Return [x, y] of the center of cell containing provided text 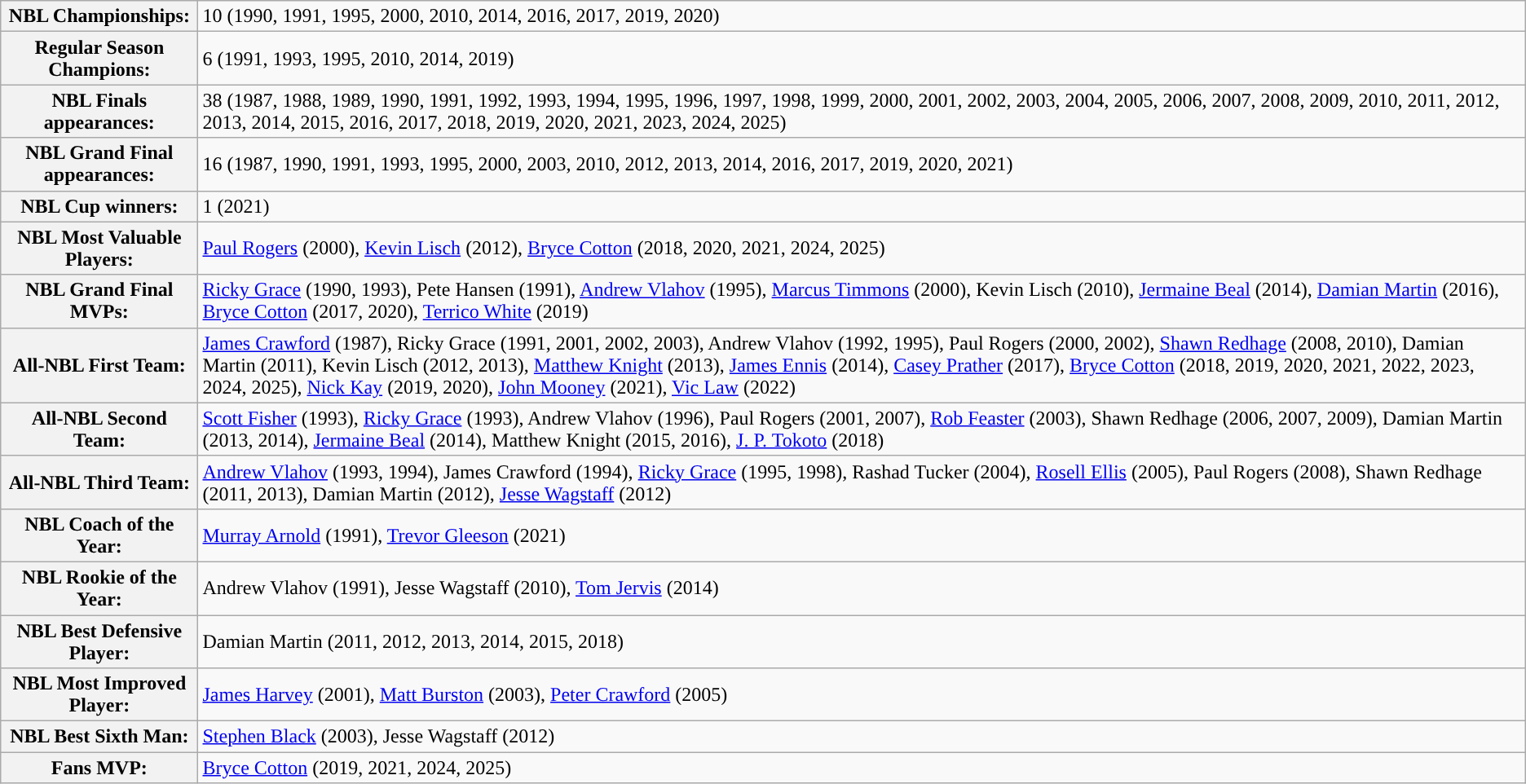
6 (1991, 1993, 1995, 2010, 2014, 2019) [862, 59]
Fans MVP: [99, 768]
Stephen Black (2003), Jesse Wagstaff (2012) [862, 737]
Damian Martin (2011, 2012, 2013, 2014, 2015, 2018) [862, 641]
NBL Coach of the Year: [99, 535]
All-NBL Second Team: [99, 429]
NBL Rookie of the Year: [99, 588]
Bryce Cotton (2019, 2021, 2024, 2025) [862, 768]
NBL Championships: [99, 16]
Paul Rogers (2000), Kevin Lisch (2012), Bryce Cotton (2018, 2020, 2021, 2024, 2025) [862, 248]
NBL Finals appearances: [99, 111]
Andrew Vlahov (1991), Jesse Wagstaff (2010), Tom Jervis (2014) [862, 588]
16 (1987, 1990, 1991, 1993, 1995, 2000, 2003, 2010, 2012, 2013, 2014, 2016, 2017, 2019, 2020, 2021) [862, 165]
NBL Most Valuable Players: [99, 248]
NBL Cup winners: [99, 206]
All-NBL Third Team: [99, 482]
Murray Arnold (1991), Trevor Gleeson (2021) [862, 535]
All-NBL First Team: [99, 365]
James Harvey (2001), Matt Burston (2003), Peter Crawford (2005) [862, 694]
NBL Grand Final appearances: [99, 165]
NBL Grand Final MVPs: [99, 302]
NBL Best Sixth Man: [99, 737]
Regular Season Champions: [99, 59]
NBL Best Defensive Player: [99, 641]
1 (2021) [862, 206]
NBL Most Improved Player: [99, 694]
10 (1990, 1991, 1995, 2000, 2010, 2014, 2016, 2017, 2019, 2020) [862, 16]
